Return [X, Y] of the center of cell containing provided text 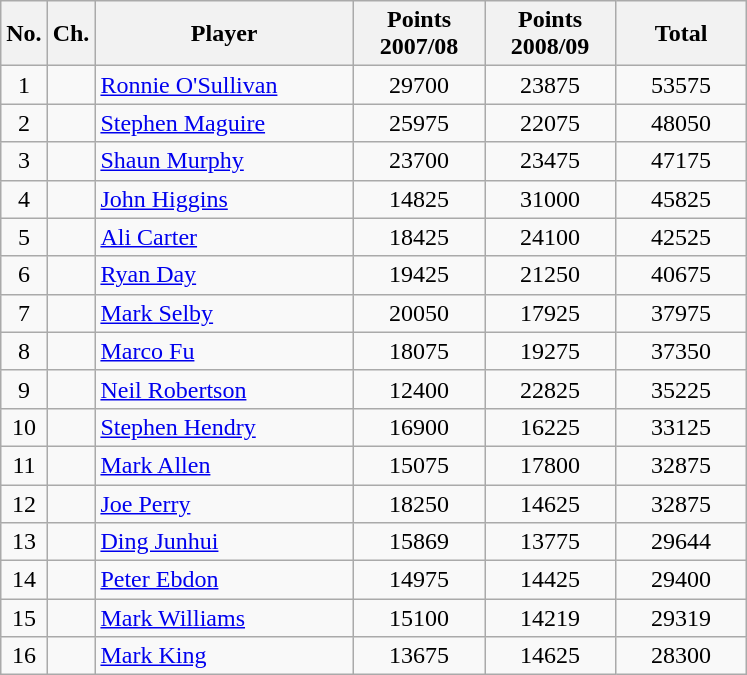
17800 [550, 465]
37975 [682, 313]
53575 [682, 85]
1 [24, 85]
29644 [682, 542]
15 [24, 618]
Stephen Maguire [224, 123]
John Higgins [224, 199]
Shaun Murphy [224, 161]
Mark Allen [224, 465]
16900 [418, 427]
Neil Robertson [224, 389]
5 [24, 237]
23700 [418, 161]
6 [24, 275]
37350 [682, 351]
3 [24, 161]
8 [24, 351]
12400 [418, 389]
4 [24, 199]
33125 [682, 427]
Stephen Hendry [224, 427]
42525 [682, 237]
Joe Perry [224, 503]
29319 [682, 618]
23475 [550, 161]
18250 [418, 503]
23875 [550, 85]
Ch. [71, 34]
19275 [550, 351]
31000 [550, 199]
Ryan Day [224, 275]
Total [682, 34]
29700 [418, 85]
21250 [550, 275]
28300 [682, 656]
14975 [418, 580]
14825 [418, 199]
14219 [550, 618]
9 [24, 389]
Mark Williams [224, 618]
Marco Fu [224, 351]
25975 [418, 123]
18425 [418, 237]
14425 [550, 580]
Mark King [224, 656]
11 [24, 465]
29400 [682, 580]
13 [24, 542]
24100 [550, 237]
19425 [418, 275]
No. [24, 34]
16225 [550, 427]
Mark Selby [224, 313]
Peter Ebdon [224, 580]
Ali Carter [224, 237]
18075 [418, 351]
20050 [418, 313]
Ding Junhui [224, 542]
14 [24, 580]
Points 2008/09 [550, 34]
2 [24, 123]
22825 [550, 389]
15100 [418, 618]
13775 [550, 542]
47175 [682, 161]
Player [224, 34]
40675 [682, 275]
7 [24, 313]
15869 [418, 542]
Ronnie O'Sullivan [224, 85]
Points 2007/08 [418, 34]
17925 [550, 313]
45825 [682, 199]
35225 [682, 389]
12 [24, 503]
16 [24, 656]
22075 [550, 123]
10 [24, 427]
13675 [418, 656]
15075 [418, 465]
48050 [682, 123]
